Output the (X, Y) coordinate of the center of the cell containing the given text.  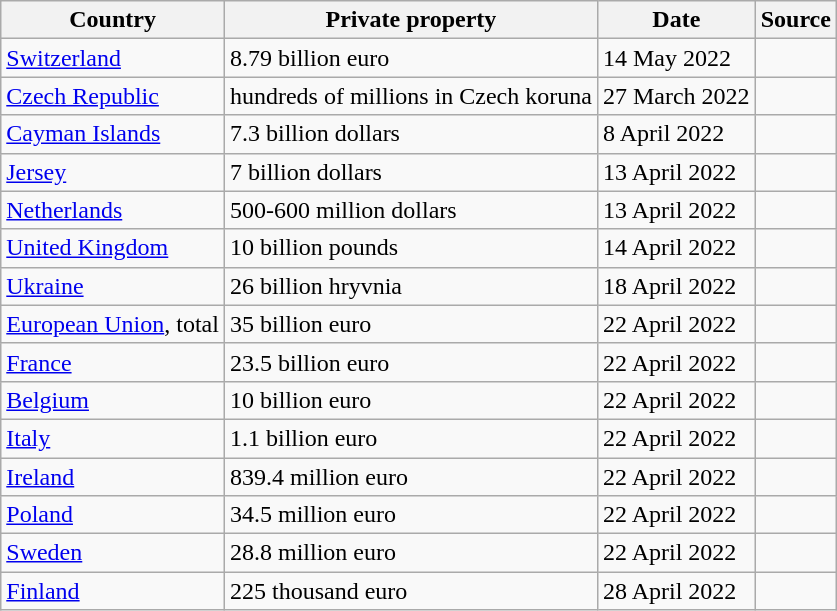
500-600 million dollars (410, 210)
Private property (410, 20)
Italy (113, 438)
Switzerland (113, 58)
10 billion euro (410, 400)
8.79 billion euro (410, 58)
28 April 2022 (676, 591)
Ireland (113, 477)
hundreds of millions in Czech koruna (410, 96)
Country (113, 20)
14 May 2022 (676, 58)
Jersey (113, 172)
Belgium (113, 400)
18 April 2022 (676, 286)
Netherlands (113, 210)
10 billion pounds (410, 248)
Sweden (113, 553)
23.5 billion euro (410, 362)
27 March 2022 (676, 96)
France (113, 362)
7 billion dollars (410, 172)
Source (796, 20)
8 April 2022 (676, 134)
14 April 2022 (676, 248)
34.5 million euro (410, 515)
Date (676, 20)
Poland (113, 515)
Cayman Islands (113, 134)
7.3 billion dollars (410, 134)
1.1 billion euro (410, 438)
Finland (113, 591)
Czech Republic (113, 96)
28.8 million euro (410, 553)
35 billion euro (410, 324)
Ukraine (113, 286)
European Union, total (113, 324)
United Kingdom (113, 248)
26 billion hryvnia (410, 286)
839.4 million euro (410, 477)
225 thousand euro (410, 591)
